From the cell containing the given text, extract its center point as (x, y) coordinate. 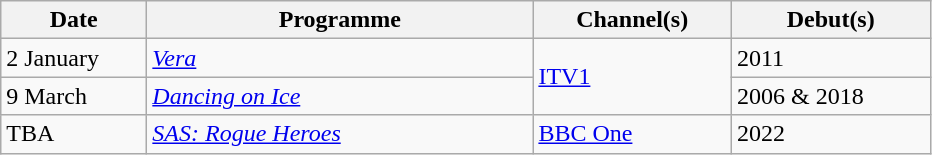
TBA (74, 134)
Dancing on Ice (340, 96)
2 January (74, 58)
Channel(s) (632, 20)
Debut(s) (830, 20)
2006 & 2018 (830, 96)
ITV1 (632, 77)
BBC One (632, 134)
2011 (830, 58)
Vera (340, 58)
Programme (340, 20)
SAS: Rogue Heroes (340, 134)
Date (74, 20)
2022 (830, 134)
9 March (74, 96)
